Detect which cell encompasses the target text, then output its [X, Y] center coordinate. 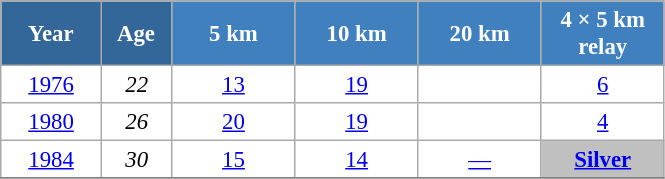
4 × 5 km relay [602, 34]
13 [234, 85]
1976 [52, 85]
22 [136, 85]
14 [356, 160]
10 km [356, 34]
15 [234, 160]
Age [136, 34]
20 [234, 122]
1980 [52, 122]
Year [52, 34]
5 km [234, 34]
4 [602, 122]
26 [136, 122]
— [480, 160]
6 [602, 85]
30 [136, 160]
Silver [602, 160]
20 km [480, 34]
1984 [52, 160]
